Identify which cell holds the provided text, then report its [X, Y] central coordinate. 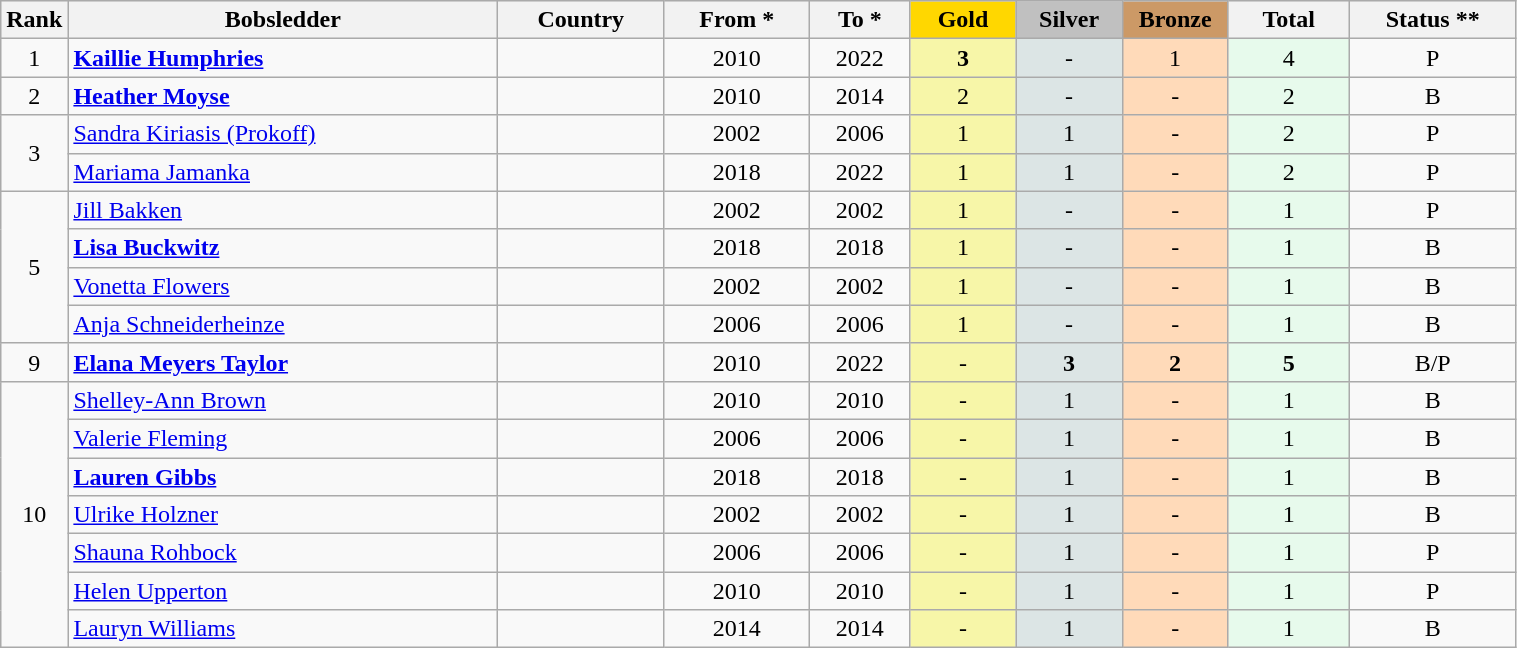
Bobsledder [283, 20]
Heather Moyse [283, 96]
Gold [963, 20]
From * [737, 20]
Lauryn Williams [283, 629]
Valerie Fleming [283, 438]
Elana Meyers Taylor [283, 362]
Kaillie Humphries [283, 58]
Vonetta Flowers [283, 286]
B/P [1432, 362]
9 [34, 362]
Helen Upperton [283, 591]
Rank [34, 20]
Lauren Gibbs [283, 477]
Shauna Rohbock [283, 553]
Sandra Kiriasis (Prokoff) [283, 134]
Silver [1069, 20]
Bronze [1175, 20]
Mariama Jamanka [283, 172]
Shelley-Ann Brown [283, 400]
Total [1288, 20]
Status ** [1432, 20]
Lisa Buckwitz [283, 248]
10 [34, 514]
Anja Schneiderheinze [283, 324]
To * [860, 20]
Ulrike Holzner [283, 515]
Jill Bakken [283, 210]
Country [581, 20]
4 [1288, 58]
